For the text-containing cell, return its midpoint in [x, y] coordinate format. 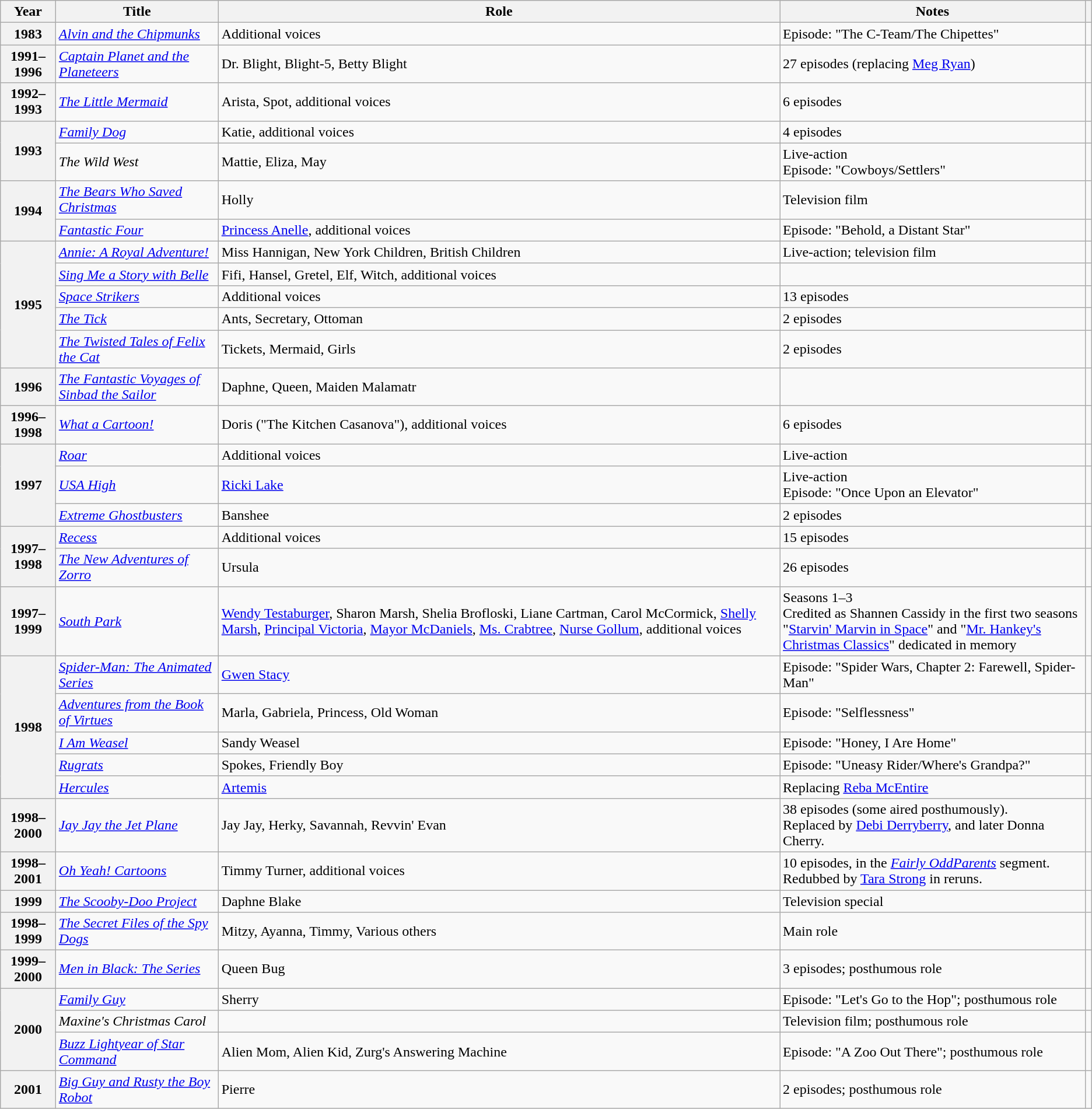
1992–1993 [28, 102]
Episode: "Spider Wars, Chapter 2: Farewell, Spider-Man" [933, 674]
1993 [28, 151]
Sandy Weasel [499, 743]
26 episodes [933, 567]
Hercules [136, 787]
1997–1999 [28, 621]
Live-actionEpisode: "Cowboys/Settlers" [933, 162]
Recess [136, 537]
38 episodes (some aired posthumously).Replaced by Debi Derryberry, and later Donna Cherry. [933, 825]
Jay Jay the Jet Plane [136, 825]
Television film; posthumous role [933, 1021]
Tickets, Mermaid, Girls [499, 349]
Episode: "Honey, I Are Home" [933, 743]
The Scooby-Doo Project [136, 901]
Mattie, Eliza, May [499, 162]
15 episodes [933, 537]
Doris ("The Kitchen Casanova"), additional voices [499, 425]
Replacing Reba McEntire [933, 787]
Episode: "Let's Go to the Hop"; posthumous role [933, 999]
Maxine's Christmas Carol [136, 1021]
Timmy Turner, additional voices [499, 870]
1995 [28, 305]
Episode: "Uneasy Rider/Where's Grandpa?" [933, 765]
1983 [28, 34]
1997–1998 [28, 557]
Sherry [499, 999]
Live-actionEpisode: "Once Upon an Elevator" [933, 485]
Year [28, 12]
Holly [499, 200]
Daphne Blake [499, 901]
Notes [933, 12]
Adventures from the Book of Virtues [136, 713]
27 episodes (replacing Meg Ryan) [933, 64]
Extreme Ghostbusters [136, 515]
Sing Me a Story with Belle [136, 274]
Buzz Lightyear of Star Command [136, 1051]
Alien Mom, Alien Kid, Zurg's Answering Machine [499, 1051]
1997 [28, 485]
Ricki Lake [499, 485]
Episode: "Selflessness" [933, 713]
Fifi, Hansel, Gretel, Elf, Witch, additional voices [499, 274]
Family Dog [136, 132]
Gwen Stacy [499, 674]
1994 [28, 211]
4 episodes [933, 132]
The Little Mermaid [136, 102]
1999 [28, 901]
The Bears Who Saved Christmas [136, 200]
South Park [136, 621]
Katie, additional voices [499, 132]
Role [499, 12]
The New Adventures of Zorro [136, 567]
Arista, Spot, additional voices [499, 102]
Jay Jay, Herky, Savannah, Revvin' Evan [499, 825]
1998–1999 [28, 931]
Rugrats [136, 765]
The Secret Files of the Spy Dogs [136, 931]
2001 [28, 1090]
The Wild West [136, 162]
Family Guy [136, 999]
Pierre [499, 1090]
Episode: "Behold, a Distant Star" [933, 230]
Alvin and the Chipmunks [136, 34]
Live-action; television film [933, 252]
The Twisted Tales of Felix the Cat [136, 349]
10 episodes, in the Fairly OddParents segment.Redubbed by Tara Strong in reruns. [933, 870]
Episode: "The C-Team/The Chipettes" [933, 34]
1991–1996 [28, 64]
13 episodes [933, 296]
1998–2001 [28, 870]
The Tick [136, 319]
Main role [933, 931]
Big Guy and Rusty the Boy Robot [136, 1090]
Oh Yeah! Cartoons [136, 870]
Princess Anelle, additional voices [499, 230]
Dr. Blight, Blight-5, Betty Blight [499, 64]
Annie: A Royal Adventure! [136, 252]
1999–2000 [28, 970]
1996 [28, 387]
Mitzy, Ayanna, Timmy, Various others [499, 931]
What a Cartoon! [136, 425]
Men in Black: The Series [136, 970]
Fantastic Four [136, 230]
Marla, Gabriela, Princess, Old Woman [499, 713]
Space Strikers [136, 296]
Daphne, Queen, Maiden Malamatr [499, 387]
Live-action [933, 455]
2000 [28, 1029]
Artemis [499, 787]
Miss Hannigan, New York Children, British Children [499, 252]
USA High [136, 485]
The Fantastic Voyages of Sinbad the Sailor [136, 387]
I Am Weasel [136, 743]
1998–2000 [28, 825]
3 episodes; posthumous role [933, 970]
Episode: "A Zoo Out There"; posthumous role [933, 1051]
Captain Planet and the Planeteers [136, 64]
Spider-Man: The Animated Series [136, 674]
Spokes, Friendly Boy [499, 765]
1998 [28, 727]
Roar [136, 455]
Television film [933, 200]
Ants, Secretary, Ottoman [499, 319]
2 episodes; posthumous role [933, 1090]
Banshee [499, 515]
Queen Bug [499, 970]
Ursula [499, 567]
1996–1998 [28, 425]
Television special [933, 901]
Seasons 1–3Credited as Shannen Cassidy in the first two seasons"Starvin' Marvin in Space" and "Mr. Hankey's Christmas Classics" dedicated in memory [933, 621]
Title [136, 12]
